Provide the [x, y] coordinate of the cell's center where the given text is located.  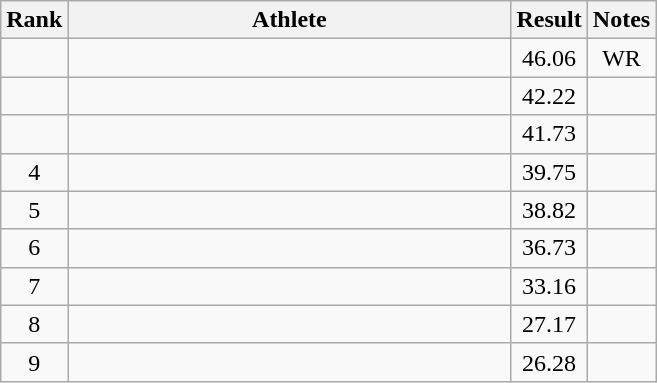
33.16 [549, 286]
9 [34, 362]
38.82 [549, 210]
27.17 [549, 324]
46.06 [549, 58]
6 [34, 248]
8 [34, 324]
7 [34, 286]
Rank [34, 20]
5 [34, 210]
WR [621, 58]
41.73 [549, 134]
Notes [621, 20]
36.73 [549, 248]
Result [549, 20]
4 [34, 172]
26.28 [549, 362]
39.75 [549, 172]
Athlete [290, 20]
42.22 [549, 96]
